Extract the [X, Y] coordinate from the center of the cell holding the provided text.  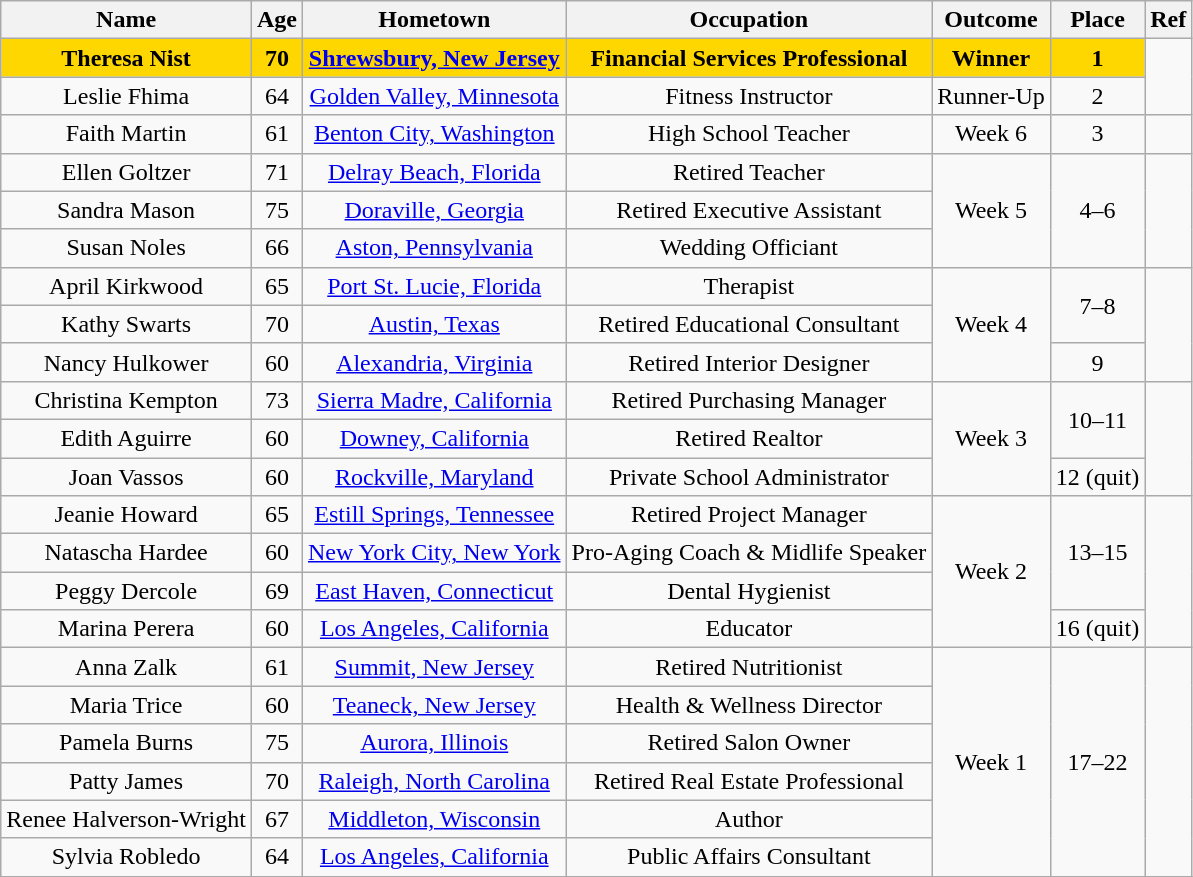
Peggy Dercole [126, 591]
66 [276, 248]
Retired Nutritionist [749, 667]
Retired Salon Owner [749, 743]
1 [1097, 58]
71 [276, 172]
Pamela Burns [126, 743]
10–11 [1097, 419]
Edith Aguirre [126, 438]
Educator [749, 629]
Susan Noles [126, 248]
Anna Zalk [126, 667]
Benton City, Washington [434, 134]
Natascha Hardee [126, 553]
69 [276, 591]
Ellen Goltzer [126, 172]
Week 2 [992, 572]
3 [1097, 134]
Port St. Lucie, Florida [434, 286]
Doraville, Georgia [434, 210]
Week 1 [992, 762]
12 (quit) [1097, 477]
Ref [1168, 20]
Theresa Nist [126, 58]
Week 5 [992, 210]
Week 3 [992, 438]
67 [276, 819]
Pro-Aging Coach & Midlife Speaker [749, 553]
Occupation [749, 20]
Teaneck, New Jersey [434, 705]
Outcome [992, 20]
Retired Realtor [749, 438]
Raleigh, North Carolina [434, 781]
Author [749, 819]
April Kirkwood [126, 286]
73 [276, 400]
2 [1097, 96]
Retired Educational Consultant [749, 324]
Kathy Swarts [126, 324]
High School Teacher [749, 134]
17–22 [1097, 762]
Winner [992, 58]
Shrewsbury, New Jersey [434, 58]
Christina Kempton [126, 400]
Health & Wellness Director [749, 705]
Marina Perera [126, 629]
Retired Interior Designer [749, 362]
Renee Halverson-Wright [126, 819]
Retired Purchasing Manager [749, 400]
Faith Martin [126, 134]
Joan Vassos [126, 477]
Sylvia Robledo [126, 857]
Jeanie Howard [126, 515]
Sierra Madre, California [434, 400]
East Haven, Connecticut [434, 591]
Fitness Instructor [749, 96]
Wedding Officiant [749, 248]
Age [276, 20]
Alexandria, Virginia [434, 362]
Retired Executive Assistant [749, 210]
Therapist [749, 286]
Aurora, Illinois [434, 743]
Runner-Up [992, 96]
4–6 [1097, 210]
Patty James [126, 781]
Aston, Pennsylvania [434, 248]
9 [1097, 362]
Public Affairs Consultant [749, 857]
Week 4 [992, 324]
Estill Springs, Tennessee [434, 515]
Place [1097, 20]
New York City, New York [434, 553]
Delray Beach, Florida [434, 172]
Middleton, Wisconsin [434, 819]
Private School Administrator [749, 477]
Name [126, 20]
Maria Trice [126, 705]
Summit, New Jersey [434, 667]
Dental Hygienist [749, 591]
Rockville, Maryland [434, 477]
16 (quit) [1097, 629]
Downey, California [434, 438]
Golden Valley, Minnesota [434, 96]
Sandra Mason [126, 210]
Retired Real Estate Professional [749, 781]
Leslie Fhima [126, 96]
Week 6 [992, 134]
Retired Teacher [749, 172]
7–8 [1097, 305]
13–15 [1097, 553]
Nancy Hulkower [126, 362]
Financial Services Professional [749, 58]
Retired Project Manager [749, 515]
Austin, Texas [434, 324]
Hometown [434, 20]
